Return [x, y] of the center of cell containing provided text 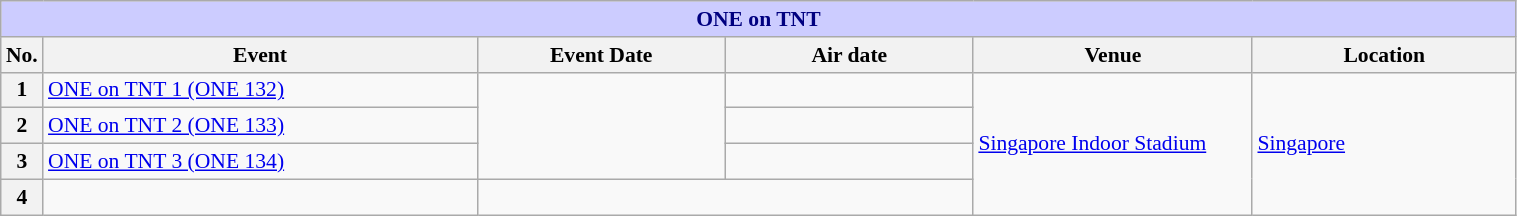
4 [22, 197]
ONE on TNT 1 (ONE 132) [260, 90]
ONE on TNT 2 (ONE 133) [260, 126]
2 [22, 126]
Air date [849, 55]
Event [260, 55]
1 [22, 90]
Event Date [601, 55]
ONE on TNT [758, 19]
No. [22, 55]
Location [1384, 55]
Venue [1112, 55]
3 [22, 162]
ONE on TNT 3 (ONE 134) [260, 162]
Singapore [1384, 143]
Singapore Indoor Stadium [1112, 143]
